Provide the [X, Y] coordinate of the cell's center where the given text is located.  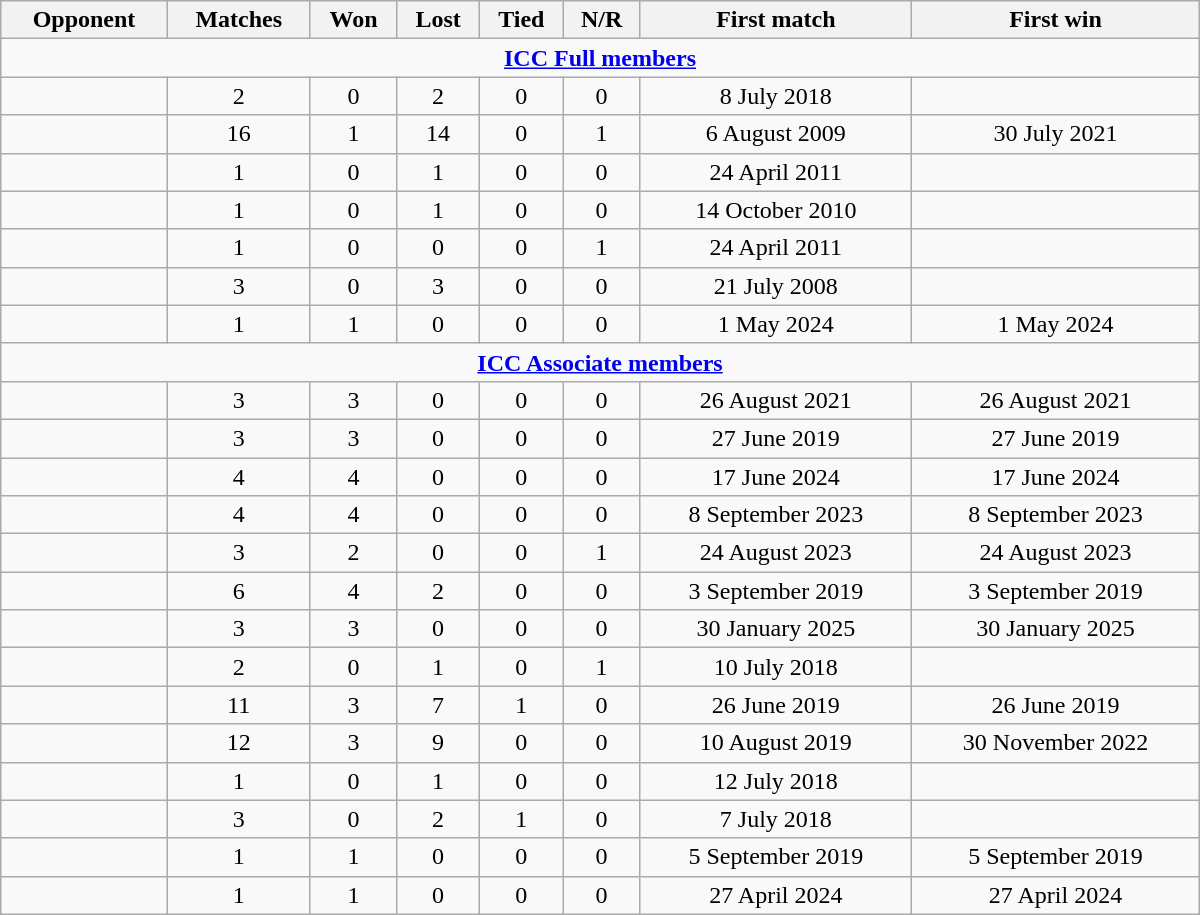
6 [238, 591]
14 [438, 134]
Won [353, 20]
ICC Full members [600, 58]
Tied [521, 20]
N/R [602, 20]
10 August 2019 [776, 743]
21 July 2008 [776, 286]
11 [238, 705]
10 July 2018 [776, 667]
Matches [238, 20]
30 November 2022 [1056, 743]
7 [438, 705]
7 July 2018 [776, 819]
ICC Associate members [600, 362]
9 [438, 743]
Opponent [84, 20]
16 [238, 134]
12 July 2018 [776, 781]
14 October 2010 [776, 210]
12 [238, 743]
6 August 2009 [776, 134]
Lost [438, 20]
First win [1056, 20]
30 July 2021 [1056, 134]
First match [776, 20]
8 July 2018 [776, 96]
